Return [x, y] of the center of cell containing provided text 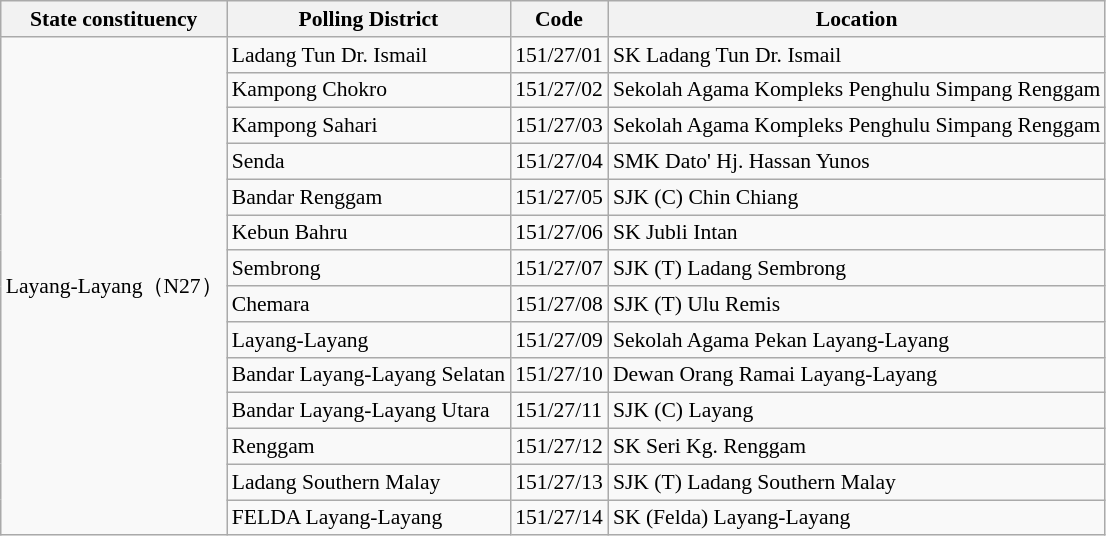
Location [857, 19]
SJK (C) Layang [857, 411]
SK Ladang Tun Dr. Ismail [857, 55]
SK (Felda) Layang-Layang [857, 518]
SK Seri Kg. Renggam [857, 447]
Bandar Layang-Layang Utara [368, 411]
151/27/08 [559, 304]
151/27/12 [559, 447]
State constituency [114, 19]
151/27/03 [559, 126]
Ladang Southern Malay [368, 482]
151/27/11 [559, 411]
Polling District [368, 19]
151/27/04 [559, 162]
Renggam [368, 447]
Layang-Layang（N27） [114, 286]
Bandar Layang-Layang Selatan [368, 375]
Senda [368, 162]
FELDA Layang-Layang [368, 518]
Chemara [368, 304]
151/27/05 [559, 197]
151/27/10 [559, 375]
Layang-Layang [368, 340]
SJK (T) Ladang Southern Malay [857, 482]
Kampong Chokro [368, 90]
151/27/13 [559, 482]
SJK (T) Ulu Remis [857, 304]
Dewan Orang Ramai Layang-Layang [857, 375]
151/27/14 [559, 518]
SMK Dato' Hj. Hassan Yunos [857, 162]
Kebun Bahru [368, 233]
151/27/02 [559, 90]
Sembrong [368, 269]
Ladang Tun Dr. Ismail [368, 55]
Code [559, 19]
Kampong Sahari [368, 126]
SJK (C) Chin Chiang [857, 197]
Bandar Renggam [368, 197]
151/27/09 [559, 340]
Sekolah Agama Pekan Layang-Layang [857, 340]
151/27/07 [559, 269]
151/27/01 [559, 55]
SK Jubli Intan [857, 233]
151/27/06 [559, 233]
SJK (T) Ladang Sembrong [857, 269]
